Extract the [X, Y] coordinate from the center of the cell holding the provided text.  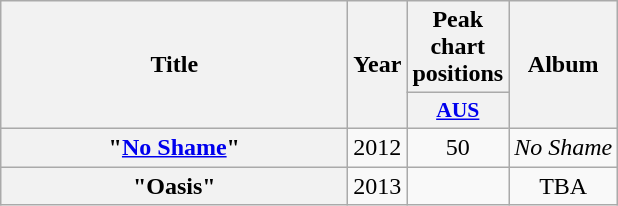
Album [564, 65]
AUS [458, 111]
No Shame [564, 147]
Title [174, 65]
TBA [564, 185]
Peak chart positions [458, 47]
2012 [378, 147]
"Oasis" [174, 185]
"No Shame" [174, 147]
50 [458, 147]
2013 [378, 185]
Year [378, 65]
